Detect which cell encompasses the target text, then output its (x, y) center coordinate. 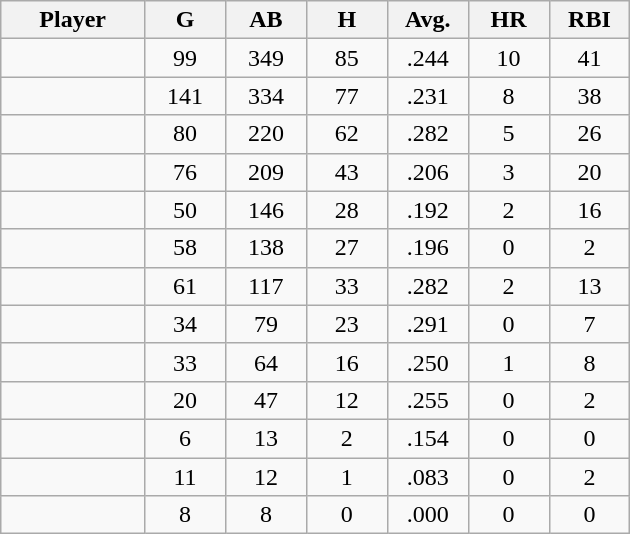
Avg. (428, 20)
5 (508, 134)
RBI (590, 20)
85 (346, 58)
27 (346, 248)
220 (266, 134)
G (186, 20)
34 (186, 324)
209 (266, 172)
7 (590, 324)
.154 (428, 438)
349 (266, 58)
26 (590, 134)
138 (266, 248)
41 (590, 58)
64 (266, 362)
.291 (428, 324)
.250 (428, 362)
H (346, 20)
80 (186, 134)
141 (186, 96)
.231 (428, 96)
334 (266, 96)
43 (346, 172)
79 (266, 324)
47 (266, 400)
.206 (428, 172)
28 (346, 210)
146 (266, 210)
58 (186, 248)
50 (186, 210)
77 (346, 96)
61 (186, 286)
Player (73, 20)
.196 (428, 248)
3 (508, 172)
76 (186, 172)
10 (508, 58)
62 (346, 134)
6 (186, 438)
.255 (428, 400)
.083 (428, 477)
HR (508, 20)
.244 (428, 58)
99 (186, 58)
117 (266, 286)
38 (590, 96)
23 (346, 324)
.000 (428, 515)
.192 (428, 210)
11 (186, 477)
AB (266, 20)
